For the text-containing cell, return its midpoint in [x, y] coordinate format. 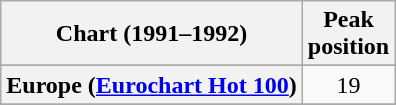
19 [348, 85]
Europe (Eurochart Hot 100) [152, 85]
Peakposition [348, 34]
Chart (1991–1992) [152, 34]
